Extract the (x, y) coordinate from the center of the cell holding the provided text.  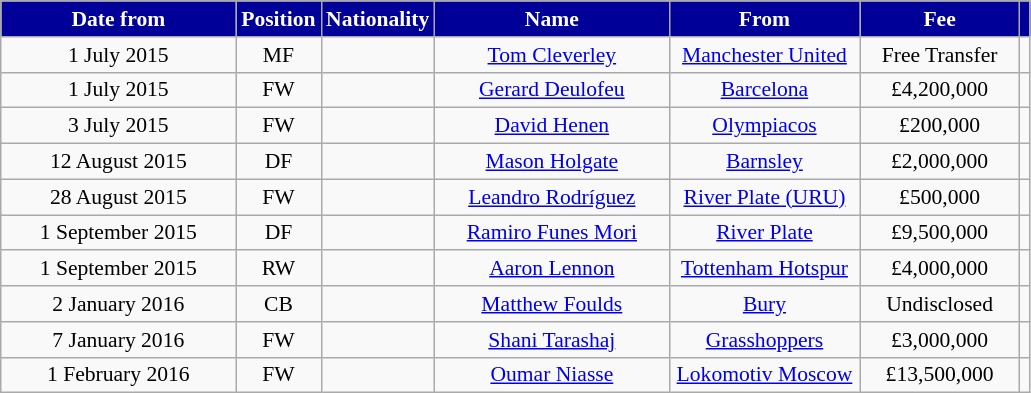
1 February 2016 (118, 375)
£4,200,000 (940, 90)
£200,000 (940, 126)
Gerard Deulofeu (552, 90)
£9,500,000 (940, 233)
From (764, 19)
Tom Cleverley (552, 55)
Lokomotiv Moscow (764, 375)
Manchester United (764, 55)
River Plate (764, 233)
River Plate (URU) (764, 197)
Tottenham Hotspur (764, 269)
Aaron Lennon (552, 269)
£500,000 (940, 197)
Position (278, 19)
Oumar Niasse (552, 375)
28 August 2015 (118, 197)
Bury (764, 304)
Shani Tarashaj (552, 340)
David Henen (552, 126)
Fee (940, 19)
Free Transfer (940, 55)
MF (278, 55)
Olympiacos (764, 126)
RW (278, 269)
£4,000,000 (940, 269)
Date from (118, 19)
Barnsley (764, 162)
2 January 2016 (118, 304)
Barcelona (764, 90)
Leandro Rodríguez (552, 197)
CB (278, 304)
Mason Holgate (552, 162)
£2,000,000 (940, 162)
£13,500,000 (940, 375)
Matthew Foulds (552, 304)
12 August 2015 (118, 162)
Undisclosed (940, 304)
Name (552, 19)
Ramiro Funes Mori (552, 233)
Nationality (378, 19)
7 January 2016 (118, 340)
£3,000,000 (940, 340)
Grasshoppers (764, 340)
3 July 2015 (118, 126)
